Output the [x, y] coordinate of the center of the cell containing the given text.  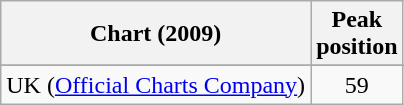
59 [357, 85]
Peakposition [357, 34]
UK (Official Charts Company) [156, 85]
Chart (2009) [156, 34]
